Pinpoint the cell where the given text exists, returning its (x, y) midpoint coordinate. 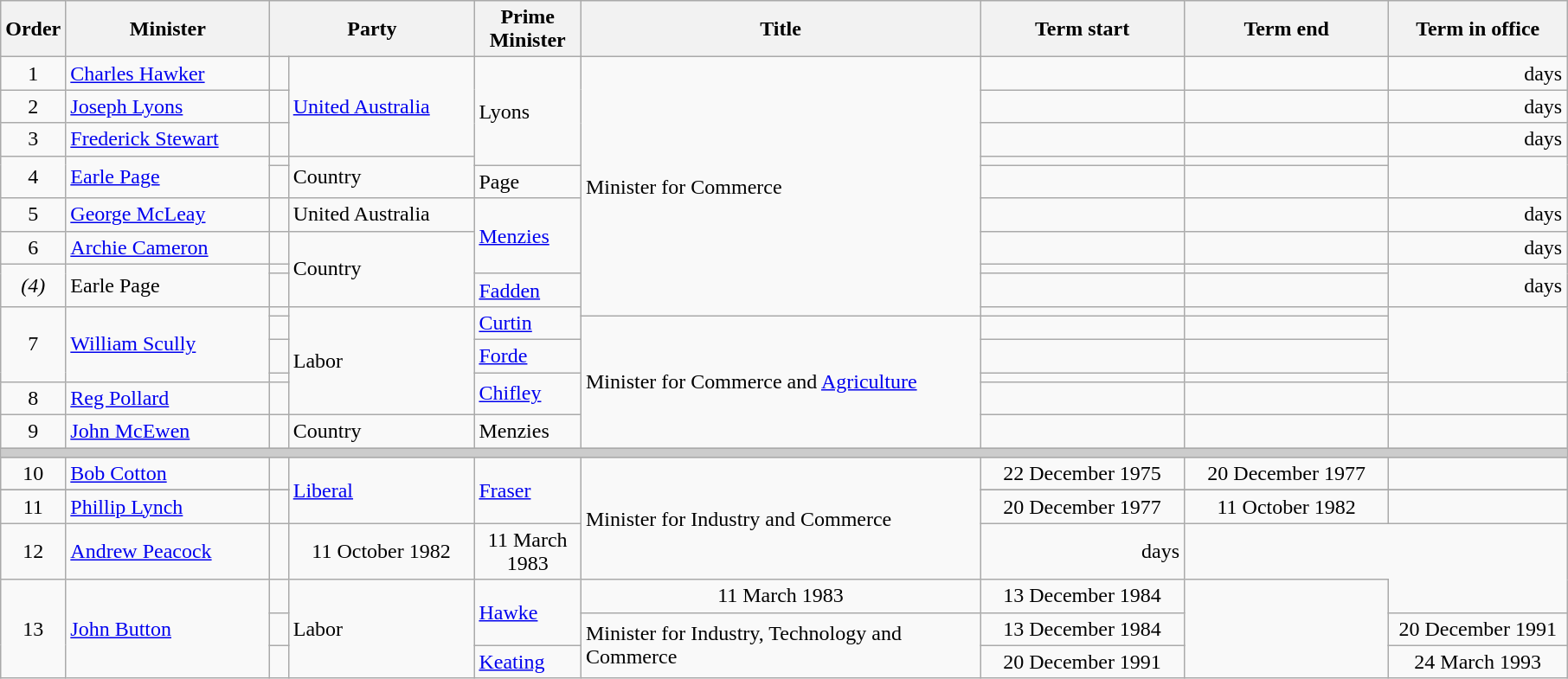
2 (33, 106)
13 (33, 629)
Liberal (381, 490)
4 (33, 176)
5 (33, 215)
George McLeay (168, 215)
Hawke (528, 612)
Andrew Peacock (168, 552)
11 (33, 507)
6 (33, 247)
24 March 1993 (1478, 662)
(4) (33, 285)
Forde (528, 356)
Title (781, 29)
Term end (1287, 29)
John Button (168, 629)
Prime Minister (528, 29)
Page (528, 182)
Order (33, 29)
Archie Cameron (168, 247)
3 (33, 139)
12 (33, 552)
Chifley (528, 393)
Curtin (528, 323)
Phillip Lynch (168, 507)
Party (372, 29)
Bob Cotton (168, 474)
Frederick Stewart (168, 139)
Fraser (528, 490)
Keating (528, 662)
22 December 1975 (1083, 474)
Term start (1083, 29)
10 (33, 474)
7 (33, 344)
Minister for Commerce and Agriculture (781, 381)
Lyons (528, 111)
Term in office (1478, 29)
Minister (168, 29)
1 (33, 74)
9 (33, 432)
Minister for Industry, Technology and Commerce (781, 645)
8 (33, 399)
Minister for Commerce (781, 187)
John McEwen (168, 432)
Reg Pollard (168, 399)
Fadden (528, 290)
Joseph Lyons (168, 106)
Charles Hawker (168, 74)
William Scully (168, 344)
Minister for Industry and Commerce (781, 519)
